Locate the cell with the specified text and output its [X, Y] center coordinate. 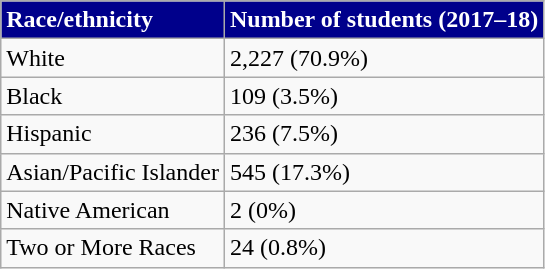
2 (0%) [384, 210]
236 (7.5%) [384, 134]
Hispanic [113, 134]
109 (3.5%) [384, 96]
Race/ethnicity [113, 20]
Asian/Pacific Islander [113, 172]
Number of students (2017–18) [384, 20]
24 (0.8%) [384, 248]
White [113, 58]
2,227 (70.9%) [384, 58]
Native American [113, 210]
Black [113, 96]
Two or More Races [113, 248]
545 (17.3%) [384, 172]
